Scan for the cell matching the given text and deliver its [X, Y] coordinate at center. 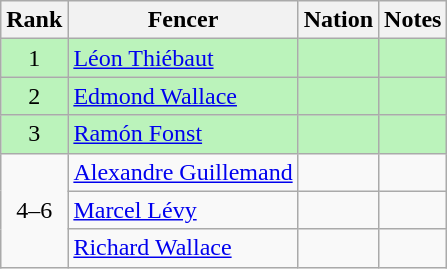
Edmond Wallace [183, 96]
Notes [413, 20]
Ramón Fonst [183, 134]
3 [34, 134]
Léon Thiébaut [183, 58]
Nation [338, 20]
Richard Wallace [183, 248]
Marcel Lévy [183, 210]
Alexandre Guillemand [183, 172]
Fencer [183, 20]
Rank [34, 20]
1 [34, 58]
4–6 [34, 210]
2 [34, 96]
